Locate the cell with the specified text and output its [X, Y] center coordinate. 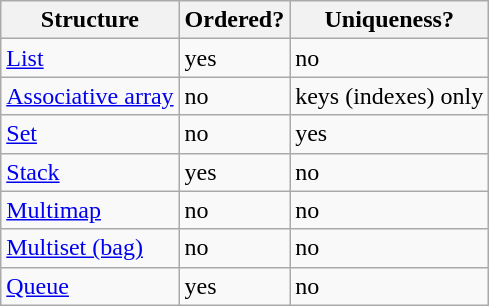
Ordered? [234, 20]
Structure [90, 20]
keys (indexes) only [390, 96]
Uniqueness? [390, 20]
Queue [90, 286]
Stack [90, 172]
Multiset (bag) [90, 248]
Set [90, 134]
List [90, 58]
Multimap [90, 210]
Associative array [90, 96]
